Output the [X, Y] coordinate of the center of the cell containing the given text.  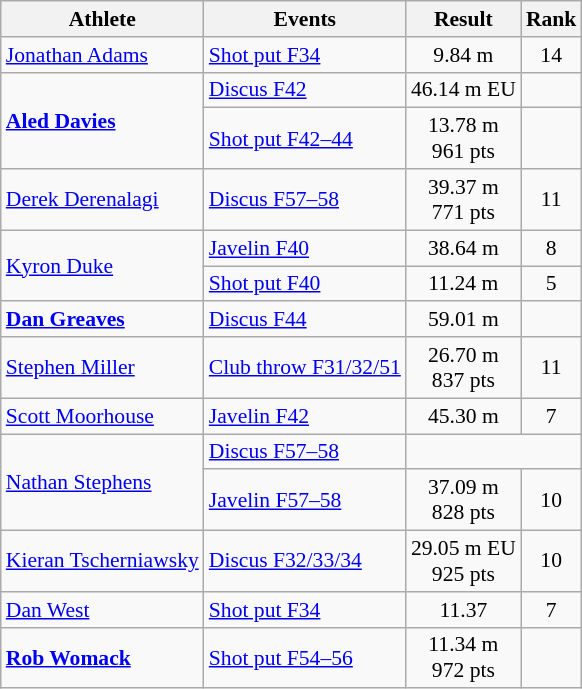
Javelin F57–58 [305, 500]
Discus F32/33/34 [305, 562]
8 [552, 248]
37.09 m828 pts [464, 500]
Shot put F42–44 [305, 138]
11.34 m972 pts [464, 658]
Athlete [102, 19]
Club throw F31/32/51 [305, 368]
11.37 [464, 610]
39.37 m771 pts [464, 200]
59.01 m [464, 320]
Javelin F40 [305, 248]
Result [464, 19]
Events [305, 19]
46.14 m EU [464, 90]
Dan West [102, 610]
Derek Derenalagi [102, 200]
26.70 m837 pts [464, 368]
5 [552, 284]
13.78 m961 pts [464, 138]
Dan Greaves [102, 320]
Kyron Duke [102, 266]
38.64 m [464, 248]
Jonathan Adams [102, 55]
45.30 m [464, 416]
Scott Moorhouse [102, 416]
Nathan Stephens [102, 482]
Javelin F42 [305, 416]
14 [552, 55]
Kieran Tscherniawsky [102, 562]
Shot put F54–56 [305, 658]
Aled Davies [102, 120]
Stephen Miller [102, 368]
Rank [552, 19]
11.24 m [464, 284]
Rob Womack [102, 658]
9.84 m [464, 55]
Discus F42 [305, 90]
Shot put F40 [305, 284]
Discus F44 [305, 320]
29.05 m EU925 pts [464, 562]
